Return (X, Y) of the center of cell containing provided text 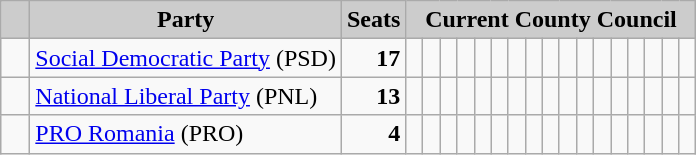
PRO Romania (PRO) (186, 134)
4 (373, 134)
Current County Council (551, 20)
Social Democratic Party (PSD) (186, 58)
17 (373, 58)
National Liberal Party (PNL) (186, 96)
Seats (373, 20)
Party (186, 20)
13 (373, 96)
